Detect which cell encompasses the target text, then output its [X, Y] center coordinate. 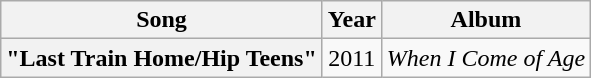
"Last Train Home/Hip Teens" [162, 58]
Song [162, 20]
Album [486, 20]
When I Come of Age [486, 58]
2011 [352, 58]
Year [352, 20]
